Determine the (X, Y) coordinate at the center of the cell enclosing the given text.  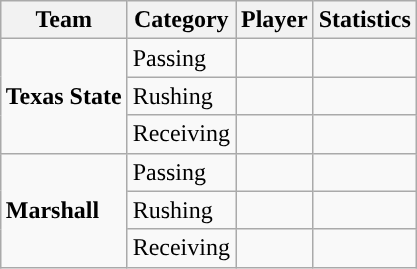
Texas State (64, 96)
Player (275, 20)
Category (181, 20)
Marshall (64, 210)
Statistics (364, 20)
Team (64, 20)
